Return the [x, y] coordinate for the center point of the cell that contains the specified text.  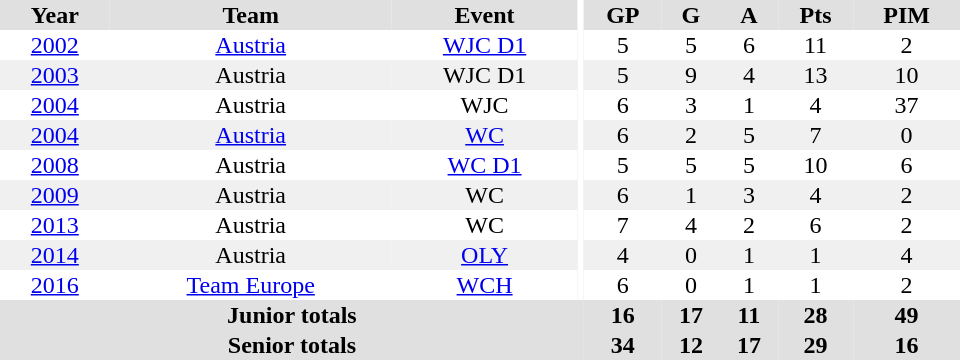
9 [691, 75]
2002 [55, 45]
GP [623, 15]
A [749, 15]
G [691, 15]
2008 [55, 165]
OLY [485, 255]
Team Europe [251, 285]
Junior totals [292, 315]
Senior totals [292, 345]
2003 [55, 75]
Pts [816, 15]
WC D1 [485, 165]
Team [251, 15]
34 [623, 345]
2009 [55, 195]
37 [906, 105]
2014 [55, 255]
Year [55, 15]
12 [691, 345]
WJC [485, 105]
2013 [55, 225]
Event [485, 15]
13 [816, 75]
2016 [55, 285]
49 [906, 315]
29 [816, 345]
WCH [485, 285]
28 [816, 315]
PIM [906, 15]
